Extract the (X, Y) coordinate from the center of the cell holding the provided text.  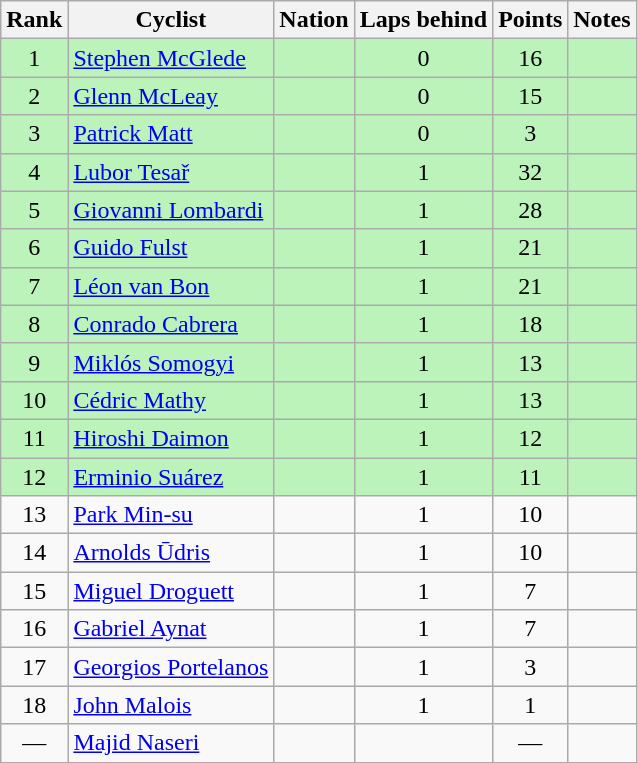
8 (34, 324)
Notes (602, 20)
5 (34, 210)
Points (530, 20)
Miklós Somogyi (171, 362)
17 (34, 667)
Rank (34, 20)
28 (530, 210)
Léon van Bon (171, 286)
Miguel Droguett (171, 591)
Arnolds Ūdris (171, 553)
Cédric Mathy (171, 400)
Guido Fulst (171, 248)
2 (34, 96)
Giovanni Lombardi (171, 210)
John Malois (171, 705)
Patrick Matt (171, 134)
Majid Naseri (171, 743)
Georgios Portelanos (171, 667)
Gabriel Aynat (171, 629)
Erminio Suárez (171, 477)
Cyclist (171, 20)
Park Min-su (171, 515)
32 (530, 172)
Lubor Tesař (171, 172)
Hiroshi Daimon (171, 438)
Stephen McGlede (171, 58)
Conrado Cabrera (171, 324)
Nation (314, 20)
6 (34, 248)
9 (34, 362)
4 (34, 172)
Glenn McLeay (171, 96)
14 (34, 553)
Laps behind (423, 20)
